Search for the cell housing the specified text and yield its (X, Y) center coordinate. 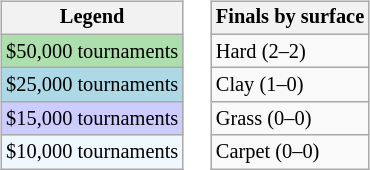
$50,000 tournaments (92, 51)
Legend (92, 18)
Clay (1–0) (290, 85)
$15,000 tournaments (92, 119)
$25,000 tournaments (92, 85)
Carpet (0–0) (290, 152)
Grass (0–0) (290, 119)
$10,000 tournaments (92, 152)
Finals by surface (290, 18)
Hard (2–2) (290, 51)
